Capture the cell that displays the provided text and extract its (x, y) central coordinate. 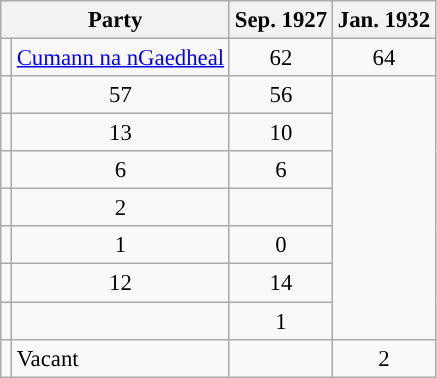
Jan. 1932 (384, 20)
0 (280, 245)
10 (280, 133)
Vacant (120, 358)
56 (280, 95)
Sep. 1927 (280, 20)
14 (280, 283)
13 (120, 133)
57 (120, 95)
Party (116, 20)
62 (280, 58)
Cumann na nGaedheal (120, 58)
12 (120, 283)
64 (384, 58)
